Search for the cell housing the specified text and yield its (x, y) center coordinate. 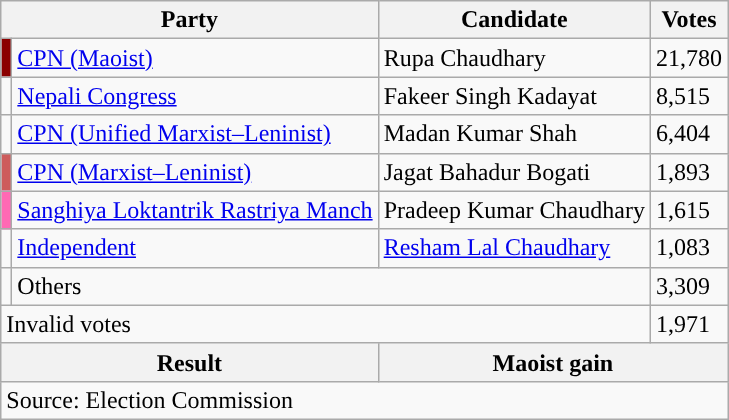
CPN (Unified Marxist–Leninist) (195, 134)
Source: Election Commission (364, 400)
21,780 (688, 58)
CPN (Marxist–Leninist) (195, 172)
Rupa Chaudhary (514, 58)
3,309 (688, 286)
Madan Kumar Shah (514, 134)
1,615 (688, 210)
Jagat Bahadur Bogati (514, 172)
Candidate (514, 20)
Votes (688, 20)
6,404 (688, 134)
Pradeep Kumar Chaudhary (514, 210)
Invalid votes (326, 324)
Maoist gain (552, 362)
CPN (Maoist) (195, 58)
Result (190, 362)
Others (332, 286)
Independent (195, 248)
Nepali Congress (195, 96)
Sanghiya Loktantrik Rastriya Manch (195, 210)
1,083 (688, 248)
1,971 (688, 324)
Fakeer Singh Kadayat (514, 96)
Party (190, 20)
8,515 (688, 96)
Resham Lal Chaudhary (514, 248)
1,893 (688, 172)
